For the text-containing cell, return its midpoint in [x, y] coordinate format. 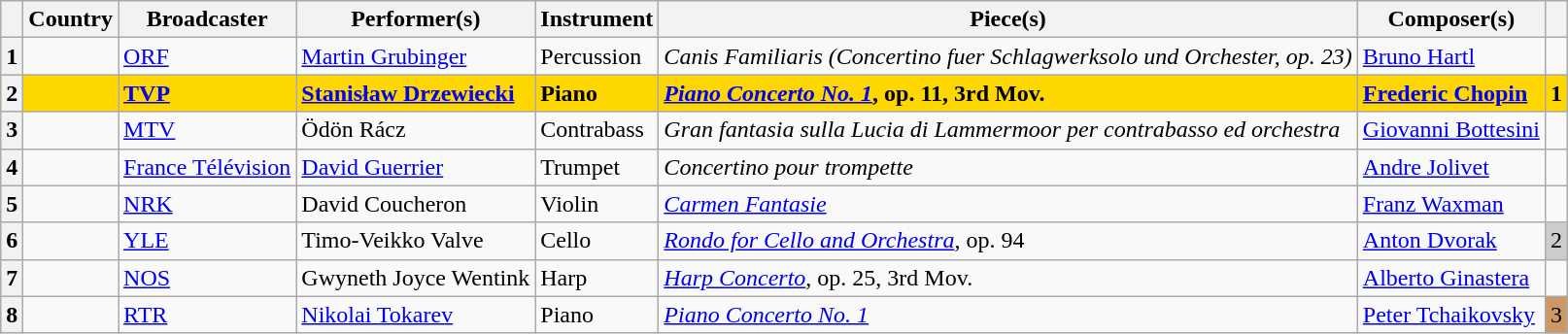
Harp [597, 278]
Percussion [597, 56]
Bruno Hartl [1451, 56]
Performer(s) [416, 19]
Gwyneth Joyce Wentink [416, 278]
France Télévision [208, 167]
Ödön Rácz [416, 130]
7 [12, 278]
David Guerrier [416, 167]
NRK [208, 204]
Timo-Veikko Valve [416, 241]
Instrument [597, 19]
8 [12, 315]
Canis Familiaris (Concertino fuer Schlagwerksolo und Orchester, op. 23) [1008, 56]
Rondo for Cello and Orchestra, op. 94 [1008, 241]
Piece(s) [1008, 19]
Contrabass [597, 130]
5 [12, 204]
ORF [208, 56]
YLE [208, 241]
Cello [597, 241]
Stanisław Drzewiecki [416, 93]
Carmen Fantasie [1008, 204]
NOS [208, 278]
Gran fantasia sulla Lucia di Lammermoor per contrabasso ed orchestra [1008, 130]
Alberto Ginastera [1451, 278]
RTR [208, 315]
David Coucheron [416, 204]
Violin [597, 204]
Peter Tchaikovsky [1451, 315]
Franz Waxman [1451, 204]
Piano Concerto No. 1, op. 11, 3rd Mov. [1008, 93]
Harp Concerto, op. 25, 3rd Mov. [1008, 278]
Giovanni Bottesini [1451, 130]
Country [71, 19]
Andre Jolivet [1451, 167]
Martin Grubinger [416, 56]
Piano Concerto No. 1 [1008, 315]
Anton Dvorak [1451, 241]
Composer(s) [1451, 19]
TVP [208, 93]
Nikolai Tokarev [416, 315]
MTV [208, 130]
Frederic Chopin [1451, 93]
Trumpet [597, 167]
6 [12, 241]
4 [12, 167]
Broadcaster [208, 19]
Concertino pour trompette [1008, 167]
